Output the [x, y] coordinate of the center of the cell containing the given text.  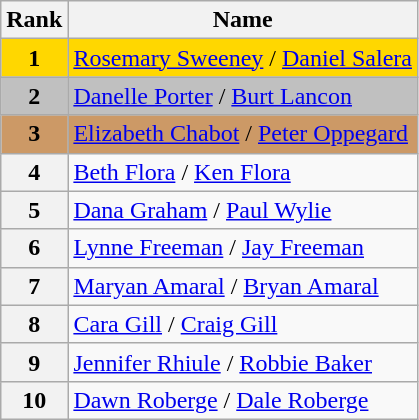
8 [34, 324]
Elizabeth Chabot / Peter Oppegard [243, 134]
Jennifer Rhiule / Robbie Baker [243, 362]
Rosemary Sweeney / Daniel Salera [243, 58]
7 [34, 286]
5 [34, 210]
Danelle Porter / Burt Lancon [243, 96]
Name [243, 20]
10 [34, 400]
Beth Flora / Ken Flora [243, 172]
Rank [34, 20]
Cara Gill / Craig Gill [243, 324]
6 [34, 248]
Dana Graham / Paul Wylie [243, 210]
4 [34, 172]
Maryan Amaral / Bryan Amaral [243, 286]
9 [34, 362]
Dawn Roberge / Dale Roberge [243, 400]
3 [34, 134]
Lynne Freeman / Jay Freeman [243, 248]
2 [34, 96]
1 [34, 58]
